Identify which cell holds the provided text, then report its [X, Y] central coordinate. 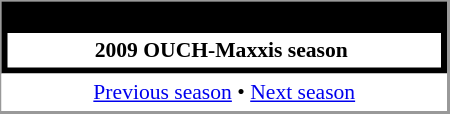
Previous season • Next season [225, 93]
